Determine the (x, y) coordinate at the center of the cell enclosing the given text.  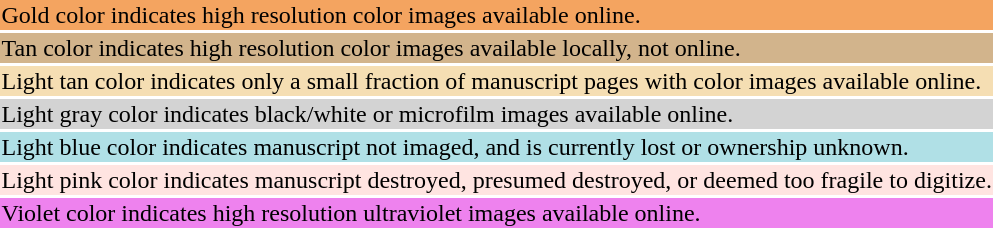
Light tan color indicates only a small fraction of manuscript pages with color images available online. (496, 81)
Tan color indicates high resolution color images available locally, not online. (496, 48)
Light gray color indicates black/white or microfilm images available online. (496, 114)
Light pink color indicates manuscript destroyed, presumed destroyed, or deemed too fragile to digitize. (496, 180)
Light blue color indicates manuscript not imaged, and is currently lost or ownership unknown. (496, 147)
Violet color indicates high resolution ultraviolet images available online. (496, 213)
Gold color indicates high resolution color images available online. (496, 15)
